Return [X, Y] of the center of cell containing provided text 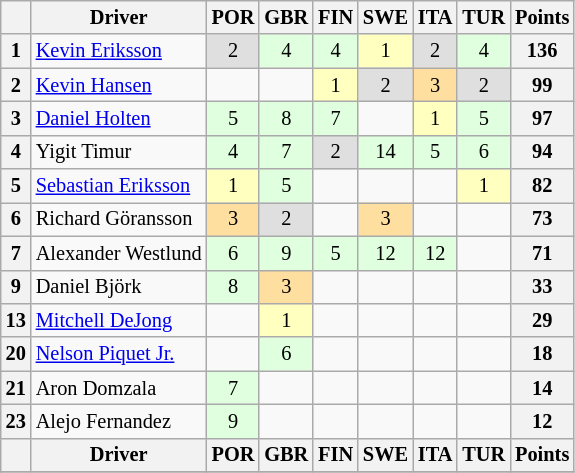
13 [16, 320]
Daniel Björk [119, 287]
Aron Domzala [119, 388]
71 [542, 253]
Richard Göransson [119, 219]
Alexander Westlund [119, 253]
94 [542, 152]
21 [16, 388]
99 [542, 85]
Nelson Piquet Jr. [119, 354]
136 [542, 51]
97 [542, 118]
18 [542, 354]
Mitchell DeJong [119, 320]
Kevin Hansen [119, 85]
23 [16, 421]
29 [542, 320]
Daniel Holten [119, 118]
82 [542, 186]
33 [542, 287]
Sebastian Eriksson [119, 186]
Alejo Fernandez [119, 421]
20 [16, 354]
73 [542, 219]
Kevin Eriksson [119, 51]
Yigit Timur [119, 152]
